Return [x, y] of the center of cell containing provided text 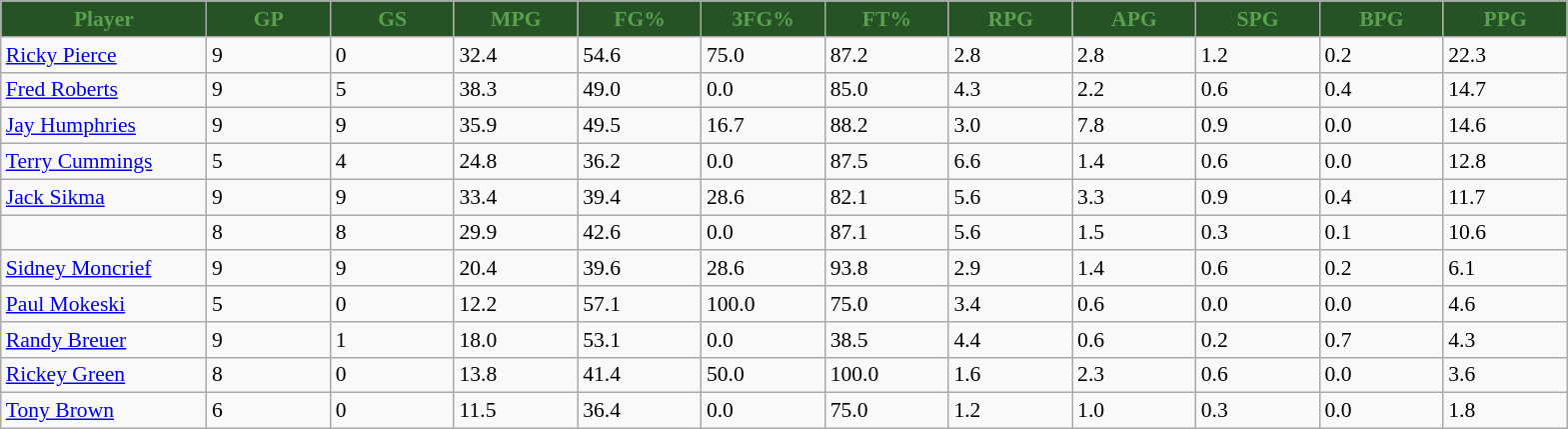
GP [269, 19]
2.2 [1134, 90]
12.2 [516, 304]
7.8 [1134, 126]
1.0 [1134, 411]
93.8 [887, 269]
APG [1134, 19]
MPG [516, 19]
87.1 [887, 233]
1.6 [1010, 375]
BPG [1381, 19]
1.5 [1134, 233]
54.6 [640, 55]
2.9 [1010, 269]
82.1 [887, 197]
Sidney Moncrief [104, 269]
57.1 [640, 304]
38.3 [516, 90]
Paul Mokeski [104, 304]
0.7 [1381, 340]
3.4 [1010, 304]
4.6 [1505, 304]
11.7 [1505, 197]
14.7 [1505, 90]
6.6 [1010, 162]
3.6 [1505, 375]
50.0 [764, 375]
87.5 [887, 162]
36.2 [640, 162]
36.4 [640, 411]
Ricky Pierce [104, 55]
10.6 [1505, 233]
88.2 [887, 126]
24.8 [516, 162]
35.9 [516, 126]
Fred Roberts [104, 90]
3FG% [764, 19]
14.6 [1505, 126]
38.5 [887, 340]
6 [269, 411]
6.1 [1505, 269]
32.4 [516, 55]
20.4 [516, 269]
39.4 [640, 197]
13.8 [516, 375]
RPG [1010, 19]
22.3 [1505, 55]
FG% [640, 19]
39.6 [640, 269]
PPG [1505, 19]
GS [393, 19]
4 [393, 162]
3.0 [1010, 126]
53.1 [640, 340]
29.9 [516, 233]
Player [104, 19]
11.5 [516, 411]
SPG [1258, 19]
12.8 [1505, 162]
3.3 [1134, 197]
33.4 [516, 197]
2.3 [1134, 375]
41.4 [640, 375]
1 [393, 340]
87.2 [887, 55]
49.5 [640, 126]
18.0 [516, 340]
85.0 [887, 90]
Terry Cummings [104, 162]
Jack Sikma [104, 197]
1.8 [1505, 411]
0.1 [1381, 233]
Rickey Green [104, 375]
16.7 [764, 126]
49.0 [640, 90]
Randy Breuer [104, 340]
4.4 [1010, 340]
42.6 [640, 233]
FT% [887, 19]
Tony Brown [104, 411]
Jay Humphries [104, 126]
